Output the [x, y] coordinate of the center of the cell containing the given text.  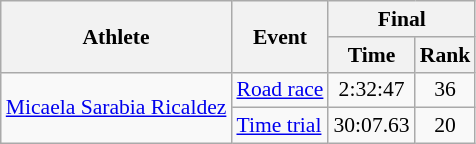
20 [446, 126]
Road race [280, 90]
36 [446, 90]
Athlete [116, 36]
Rank [446, 55]
Final [402, 19]
Time trial [280, 126]
2:32:47 [371, 90]
30:07.63 [371, 126]
Time [371, 55]
Micaela Sarabia Ricaldez [116, 108]
Event [280, 36]
